From the cell containing the given text, extract its center point as [X, Y] coordinate. 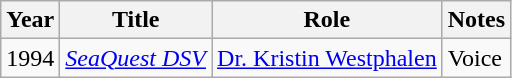
Role [328, 20]
Year [30, 20]
Title [136, 20]
1994 [30, 58]
SeaQuest DSV [136, 58]
Notes [476, 20]
Voice [476, 58]
Dr. Kristin Westphalen [328, 58]
